Extract the [X, Y] coordinate from the center of the cell holding the provided text.  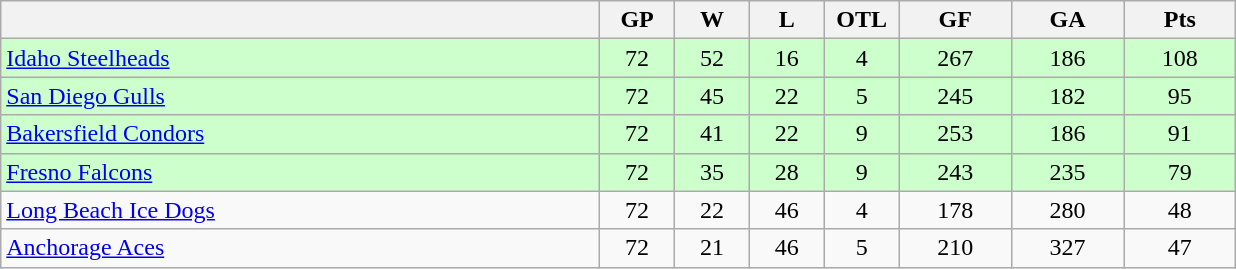
52 [712, 58]
Pts [1180, 20]
45 [712, 96]
OTL [862, 20]
210 [955, 248]
28 [786, 172]
178 [955, 210]
GP [638, 20]
W [712, 20]
253 [955, 134]
108 [1180, 58]
L [786, 20]
182 [1067, 96]
48 [1180, 210]
21 [712, 248]
91 [1180, 134]
327 [1067, 248]
95 [1180, 96]
235 [1067, 172]
GA [1067, 20]
47 [1180, 248]
San Diego Gulls [300, 96]
41 [712, 134]
243 [955, 172]
79 [1180, 172]
Fresno Falcons [300, 172]
Long Beach Ice Dogs [300, 210]
Idaho Steelheads [300, 58]
35 [712, 172]
Bakersfield Condors [300, 134]
280 [1067, 210]
267 [955, 58]
16 [786, 58]
Anchorage Aces [300, 248]
GF [955, 20]
245 [955, 96]
